Return [x, y] of the center of cell containing provided text 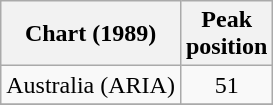
51 [226, 85]
Chart (1989) [91, 34]
Peakposition [226, 34]
Australia (ARIA) [91, 85]
